Return the (x, y) coordinate for the center point of the cell that contains the specified text.  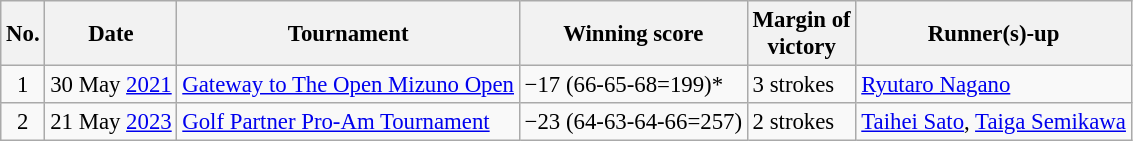
Winning score (633, 34)
3 strokes (802, 85)
Runner(s)-up (994, 34)
No. (23, 34)
21 May 2023 (111, 122)
−17 (66-65-68=199)* (633, 85)
2 (23, 122)
1 (23, 85)
2 strokes (802, 122)
Tournament (348, 34)
30 May 2021 (111, 85)
Gateway to The Open Mizuno Open (348, 85)
Ryutaro Nagano (994, 85)
−23 (64-63-64-66=257) (633, 122)
Date (111, 34)
Taihei Sato, Taiga Semikawa (994, 122)
Margin ofvictory (802, 34)
Golf Partner Pro-Am Tournament (348, 122)
